Find where the given text appears and provide that cell's center as (x, y) coordinate. 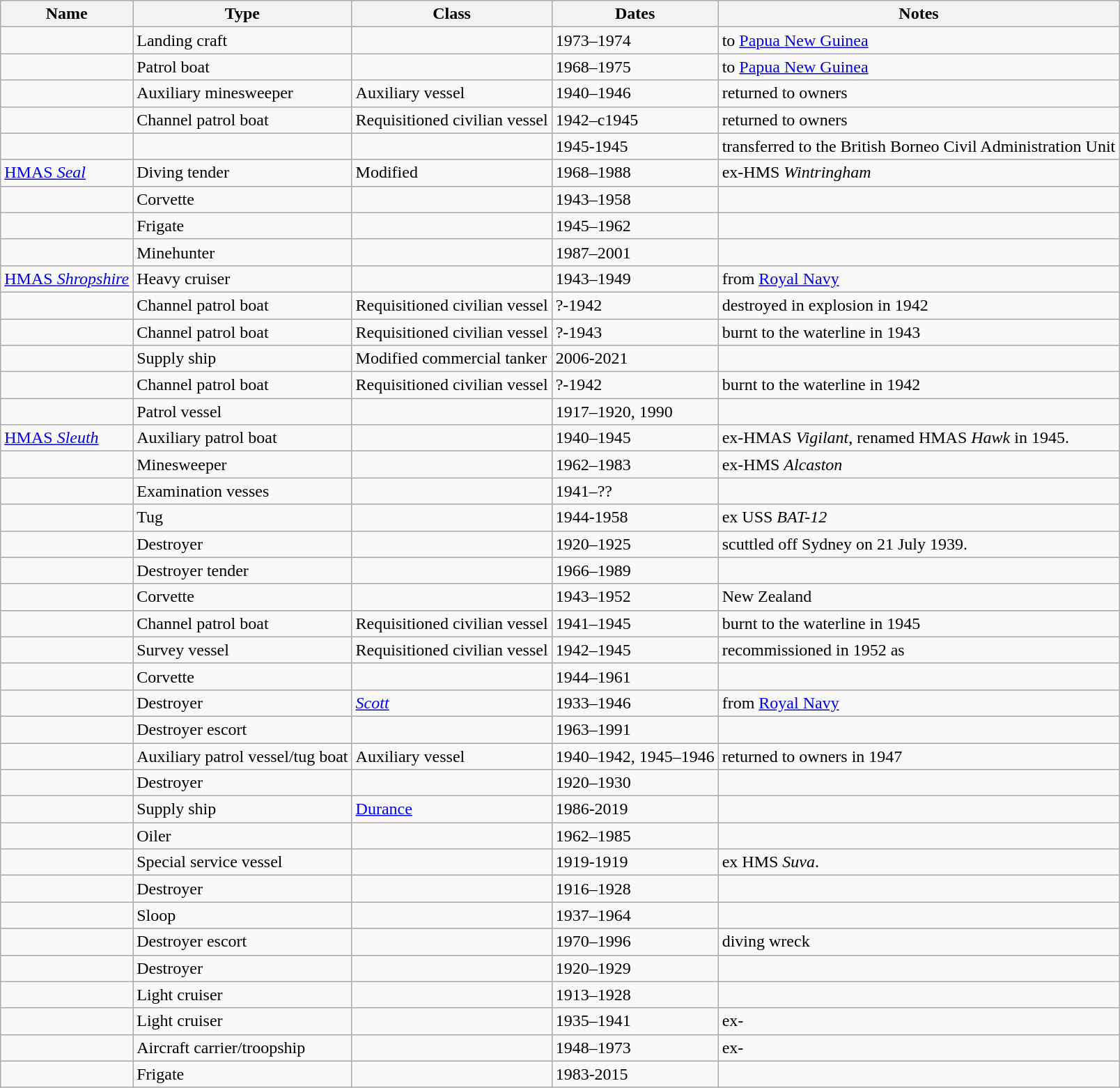
1962–1983 (635, 465)
Minesweeper (242, 465)
ex-HMS Alcaston (919, 465)
diving wreck (919, 942)
1935–1941 (635, 1021)
returned to owners in 1947 (919, 756)
scuttled off Sydney on 21 July 1939. (919, 544)
1986-2019 (635, 809)
Dates (635, 14)
1968–1975 (635, 67)
1966–1989 (635, 570)
1942–1945 (635, 650)
Scott (451, 703)
Modified (451, 173)
burnt to the waterline in 1942 (919, 385)
transferred to the British Borneo Civil Administration Unit (919, 146)
Name (67, 14)
1913–1928 (635, 995)
Notes (919, 14)
Modified commercial tanker (451, 359)
Oiler (242, 836)
Landing craft (242, 40)
Examination vesses (242, 491)
ex HMS Suva. (919, 862)
Tug (242, 518)
Auxiliary patrol boat (242, 438)
1944–1961 (635, 676)
Auxiliary patrol vessel/tug boat (242, 756)
1919-1919 (635, 862)
Auxiliary minesweeper (242, 93)
1920–1930 (635, 783)
1937–1964 (635, 915)
1940–1942, 1945–1946 (635, 756)
HMAS Sleuth (67, 438)
Patrol boat (242, 67)
HMAS Shropshire (67, 279)
2006-2021 (635, 359)
1987–2001 (635, 252)
1943–1952 (635, 597)
Patrol vessel (242, 412)
ex-HMS Wintringham (919, 173)
1940–1945 (635, 438)
New Zealand (919, 597)
1917–1920, 1990 (635, 412)
Durance (451, 809)
?-1943 (635, 332)
1943–1958 (635, 199)
Survey vessel (242, 650)
Aircraft carrier/troopship (242, 1048)
1916–1928 (635, 889)
1945-1945 (635, 146)
1940–1946 (635, 93)
1942–c1945 (635, 120)
burnt to the waterline in 1943 (919, 332)
1962–1985 (635, 836)
1983-2015 (635, 1074)
destroyed in explosion in 1942 (919, 305)
1920–1925 (635, 544)
1948–1973 (635, 1048)
1941–1945 (635, 623)
1943–1949 (635, 279)
Minehunter (242, 252)
1944-1958 (635, 518)
Heavy cruiser (242, 279)
1920–1929 (635, 968)
1963–1991 (635, 729)
HMAS Seal (67, 173)
1941–?? (635, 491)
Destroyer tender (242, 570)
1973–1974 (635, 40)
burnt to the waterline in 1945 (919, 623)
Class (451, 14)
1968–1988 (635, 173)
Special service vessel (242, 862)
Diving tender (242, 173)
recommissioned in 1952 as (919, 650)
1945–1962 (635, 226)
Sloop (242, 915)
ex-HMAS Vigilant, renamed HMAS Hawk in 1945. (919, 438)
1933–1946 (635, 703)
1970–1996 (635, 942)
ex USS BAT-12 (919, 518)
Type (242, 14)
